Locate the cell with the specified text and output its [X, Y] center coordinate. 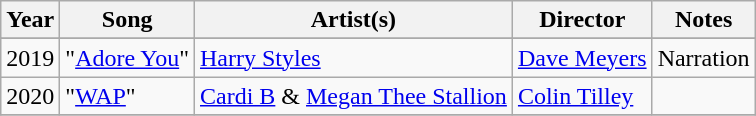
2020 [30, 96]
Cardi B & Megan Thee Stallion [353, 96]
Song [128, 20]
Year [30, 20]
Narration [704, 58]
Colin Tilley [582, 96]
Harry Styles [353, 58]
"WAP" [128, 96]
Dave Meyers [582, 58]
2019 [30, 58]
Artist(s) [353, 20]
Director [582, 20]
"Adore You" [128, 58]
Notes [704, 20]
